Search for the cell housing the specified text and yield its (x, y) center coordinate. 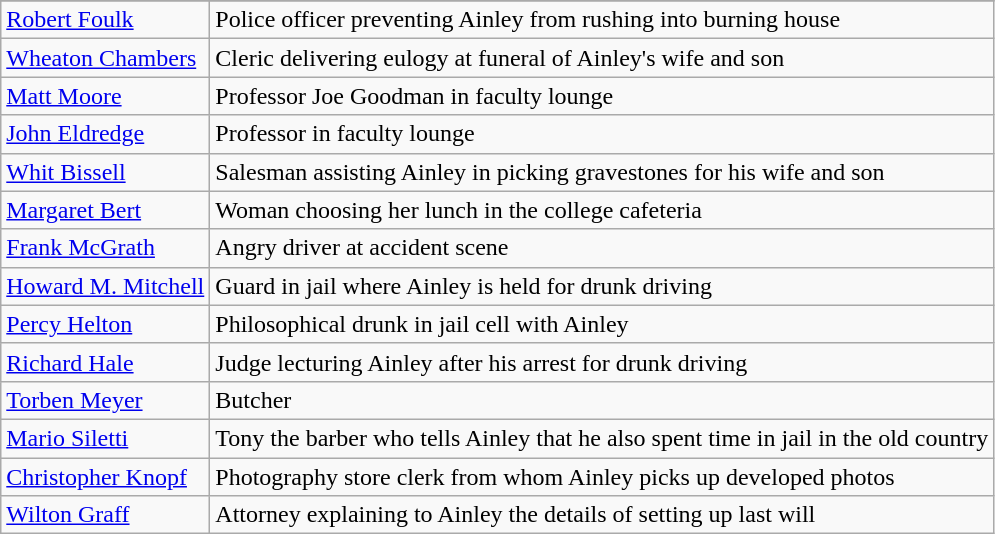
Percy Helton (106, 324)
Frank McGrath (106, 248)
Wheaton Chambers (106, 58)
Judge lecturing Ainley after his arrest for drunk driving (602, 362)
Whit Bissell (106, 172)
Wilton Graff (106, 515)
Professor in faculty lounge (602, 134)
Christopher Knopf (106, 477)
Mario Siletti (106, 438)
Richard Hale (106, 362)
Photography store clerk from whom Ainley picks up developed photos (602, 477)
Margaret Bert (106, 210)
Attorney explaining to Ainley the details of setting up last will (602, 515)
Guard in jail where Ainley is held for drunk driving (602, 286)
Robert Foulk (106, 20)
Tony the barber who tells Ainley that he also spent time in jail in the old country (602, 438)
Cleric delivering eulogy at funeral of Ainley's wife and son (602, 58)
Salesman assisting Ainley in picking gravestones for his wife and son (602, 172)
John Eldredge (106, 134)
Philosophical drunk in jail cell with Ainley (602, 324)
Professor Joe Goodman in faculty lounge (602, 96)
Police officer preventing Ainley from rushing into burning house (602, 20)
Howard M. Mitchell (106, 286)
Torben Meyer (106, 400)
Butcher (602, 400)
Woman choosing her lunch in the college cafeteria (602, 210)
Matt Moore (106, 96)
Angry driver at accident scene (602, 248)
